Determine the (x, y) coordinate at the center of the cell enclosing the given text.  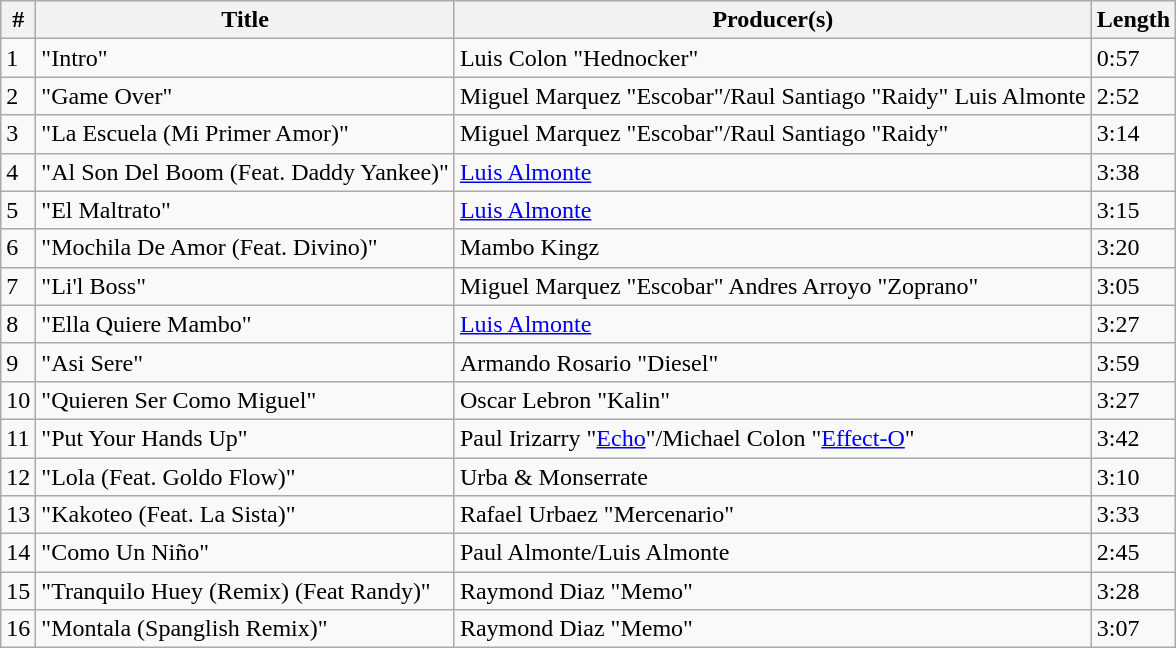
3:14 (1133, 134)
Urba & Monserrate (772, 477)
3:38 (1133, 172)
Armando Rosario "Diesel" (772, 362)
"Como Un Niño" (246, 553)
0:57 (1133, 58)
3:05 (1133, 286)
3:42 (1133, 438)
Oscar Lebron "Kalin" (772, 400)
15 (18, 591)
"Game Over" (246, 96)
13 (18, 515)
"La Escuela (Mi Primer Amor)" (246, 134)
2 (18, 96)
3 (18, 134)
"Quieren Ser Como Miguel" (246, 400)
"Li'l Boss" (246, 286)
2:52 (1133, 96)
3:20 (1133, 248)
Miguel Marquez "Escobar" Andres Arroyo "Zoprano" (772, 286)
"Tranquilo Huey (Remix) (Feat Randy)" (246, 591)
Paul Irizarry "Echo"/Michael Colon "Effect-O" (772, 438)
"Al Son Del Boom (Feat. Daddy Yankee)" (246, 172)
Rafael Urbaez "Mercenario" (772, 515)
2:45 (1133, 553)
4 (18, 172)
10 (18, 400)
"Ella Quiere Mambo" (246, 324)
8 (18, 324)
5 (18, 210)
"Intro" (246, 58)
11 (18, 438)
Title (246, 20)
Luis Colon "Hednocker" (772, 58)
# (18, 20)
Miguel Marquez "Escobar"/Raul Santiago "Raidy" Luis Almonte (772, 96)
3:07 (1133, 629)
7 (18, 286)
"Asi Sere" (246, 362)
3:33 (1133, 515)
"Mochila De Amor (Feat. Divino)" (246, 248)
"El Maltrato" (246, 210)
12 (18, 477)
"Montala (Spanglish Remix)" (246, 629)
Producer(s) (772, 20)
16 (18, 629)
3:10 (1133, 477)
Miguel Marquez "Escobar"/Raul Santiago "Raidy" (772, 134)
Mambo Kingz (772, 248)
14 (18, 553)
6 (18, 248)
Length (1133, 20)
"Kakoteo (Feat. La Sista)" (246, 515)
9 (18, 362)
3:59 (1133, 362)
3:28 (1133, 591)
"Lola (Feat. Goldo Flow)" (246, 477)
"Put Your Hands Up" (246, 438)
Paul Almonte/Luis Almonte (772, 553)
1 (18, 58)
3:15 (1133, 210)
